Determine the (X, Y) coordinate at the center of the cell enclosing the given text.  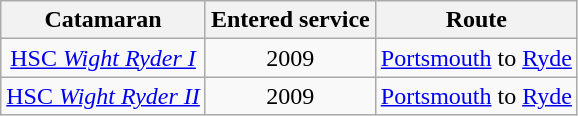
HSC Wight Ryder II (104, 96)
Entered service (290, 20)
Catamaran (104, 20)
HSC Wight Ryder I (104, 58)
Route (476, 20)
